Search for the cell housing the specified text and yield its (X, Y) center coordinate. 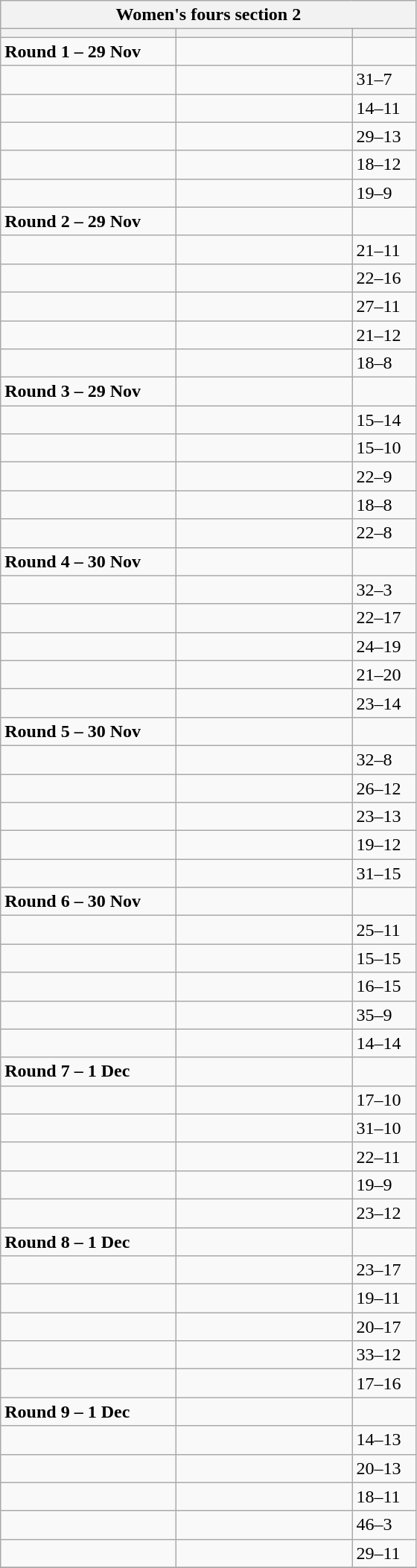
Round 2 – 29 Nov (89, 221)
14–11 (384, 108)
Round 9 – 1 Dec (89, 1412)
21–11 (384, 249)
23–12 (384, 1213)
24–19 (384, 646)
Round 8 – 1 Dec (89, 1241)
Round 4 – 30 Nov (89, 561)
22–9 (384, 477)
15–15 (384, 958)
22–16 (384, 278)
17–10 (384, 1100)
27–11 (384, 306)
Round 3 – 29 Nov (89, 392)
22–8 (384, 533)
14–14 (384, 1043)
22–17 (384, 618)
Round 5 – 30 Nov (89, 731)
15–14 (384, 420)
18–12 (384, 165)
20–13 (384, 1468)
Round 7 – 1 Dec (89, 1071)
21–20 (384, 675)
46–3 (384, 1525)
16–15 (384, 987)
15–10 (384, 448)
17–16 (384, 1383)
Round 6 – 30 Nov (89, 902)
21–12 (384, 334)
31–10 (384, 1128)
14–13 (384, 1440)
31–7 (384, 80)
25–11 (384, 930)
31–15 (384, 873)
19–12 (384, 845)
29–13 (384, 136)
Women's fours section 2 (208, 15)
22–11 (384, 1156)
29–11 (384, 1553)
23–17 (384, 1270)
33–12 (384, 1355)
Round 1 – 29 Nov (89, 51)
20–17 (384, 1327)
18–11 (384, 1497)
32–8 (384, 759)
19–11 (384, 1298)
26–12 (384, 788)
32–3 (384, 590)
35–9 (384, 1015)
23–14 (384, 703)
23–13 (384, 817)
